Find where the given text appears and provide that cell's center as (X, Y) coordinate. 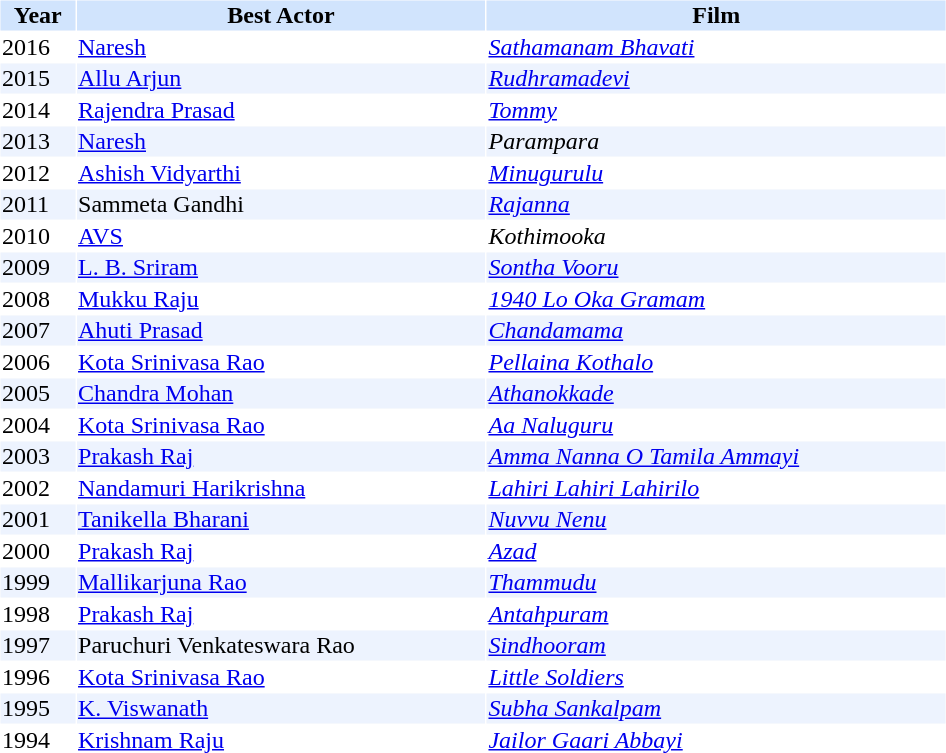
1998 (38, 614)
2014 (38, 110)
Allu Arjun (282, 79)
Paruchuri Venkateswara Rao (282, 645)
2016 (38, 47)
Aa Naluguru (716, 425)
Little Soldiers (716, 677)
2004 (38, 425)
Nandamuri Harikrishna (282, 488)
Rajanna (716, 205)
Chandamama (716, 331)
Azad (716, 551)
Sontha Vooru (716, 267)
2001 (38, 519)
Mallikarjuna Rao (282, 583)
Ahuti Prasad (282, 331)
2011 (38, 205)
2006 (38, 362)
AVS (282, 236)
Chandra Mohan (282, 393)
Amma Nanna O Tamila Ammayi (716, 457)
Mukku Raju (282, 299)
Sathamanam Bhavati (716, 47)
Subha Sankalpam (716, 709)
K. Viswanath (282, 709)
Thammudu (716, 583)
L. B. Sriram (282, 267)
2000 (38, 551)
Film (716, 15)
2003 (38, 457)
1999 (38, 583)
Antahpuram (716, 614)
1997 (38, 645)
2013 (38, 141)
Sammeta Gandhi (282, 205)
1995 (38, 709)
1940 Lo Oka Gramam (716, 299)
2010 (38, 236)
Sindhooram (716, 645)
Parampara (716, 141)
Rudhramadevi (716, 79)
2005 (38, 393)
Nuvvu Nenu (716, 519)
Year (38, 15)
Best Actor (282, 15)
Lahiri Lahiri Lahirilo (716, 488)
Athanokkade (716, 393)
1996 (38, 677)
2012 (38, 173)
2009 (38, 267)
Tanikella Bharani (282, 519)
2002 (38, 488)
2015 (38, 79)
Pellaina Kothalo (716, 362)
Tommy (716, 110)
2007 (38, 331)
Kothimooka (716, 236)
Minugurulu (716, 173)
2008 (38, 299)
Ashish Vidyarthi (282, 173)
Rajendra Prasad (282, 110)
